Provide the (X, Y) coordinate of the cell's center where the given text is located.  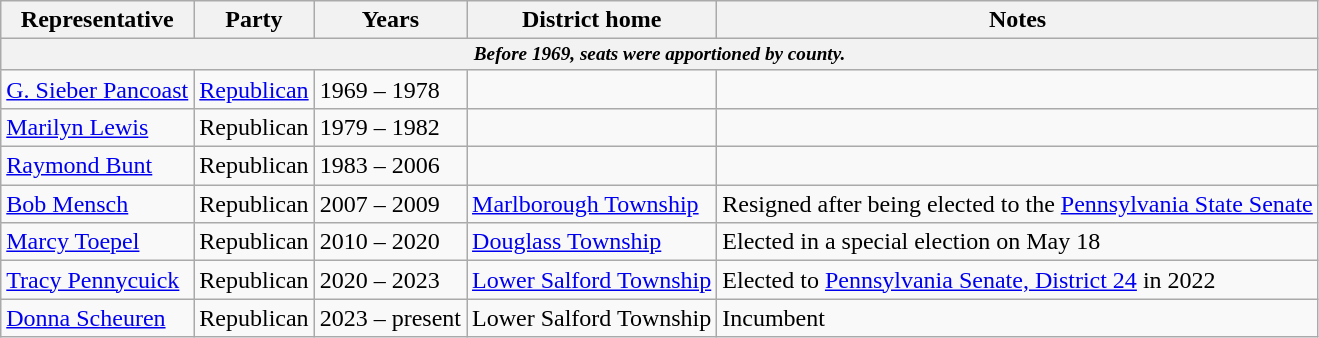
2010 – 2020 (390, 242)
Years (390, 20)
Elected in a special election on May 18 (1018, 242)
G. Sieber Pancoast (98, 89)
Before 1969, seats were apportioned by county. (660, 55)
Notes (1018, 20)
Tracy Pennycuick (98, 280)
Bob Mensch (98, 204)
1979 – 1982 (390, 128)
Representative (98, 20)
Resigned after being elected to the Pennsylvania State Senate (1018, 204)
Douglass Township (592, 242)
Marcy Toepel (98, 242)
Elected to Pennsylvania Senate, District 24 in 2022 (1018, 280)
2023 – present (390, 318)
2020 – 2023 (390, 280)
1983 – 2006 (390, 166)
Incumbent (1018, 318)
Raymond Bunt (98, 166)
Donna Scheuren (98, 318)
2007 – 2009 (390, 204)
Marlborough Township (592, 204)
Marilyn Lewis (98, 128)
Party (254, 20)
District home (592, 20)
1969 – 1978 (390, 89)
